Extract the (x, y) coordinate from the center of the cell holding the provided text.  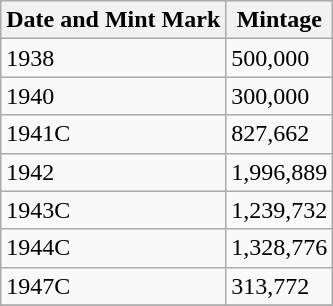
827,662 (280, 134)
313,772 (280, 286)
1940 (114, 96)
500,000 (280, 58)
1944C (114, 248)
1,328,776 (280, 248)
1941C (114, 134)
1943C (114, 210)
Date and Mint Mark (114, 20)
Mintage (280, 20)
1,239,732 (280, 210)
1942 (114, 172)
1938 (114, 58)
1947C (114, 286)
300,000 (280, 96)
1,996,889 (280, 172)
